Provide the (X, Y) coordinate of the cell's center where the given text is located.  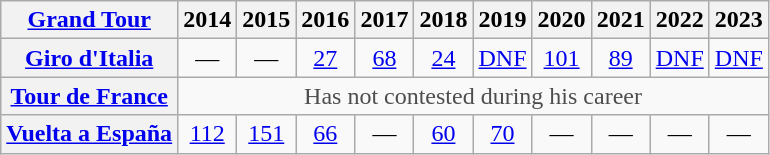
66 (326, 134)
2019 (502, 20)
Vuelta a España (90, 134)
2014 (208, 20)
2015 (266, 20)
Giro d'Italia (90, 58)
89 (620, 58)
Has not contested during his career (474, 96)
2020 (562, 20)
2018 (444, 20)
60 (444, 134)
151 (266, 134)
24 (444, 58)
2022 (680, 20)
27 (326, 58)
2023 (738, 20)
Grand Tour (90, 20)
2021 (620, 20)
2017 (384, 20)
68 (384, 58)
70 (502, 134)
2016 (326, 20)
112 (208, 134)
Tour de France (90, 96)
101 (562, 58)
